Determine the (X, Y) coordinate at the center of the cell enclosing the given text.  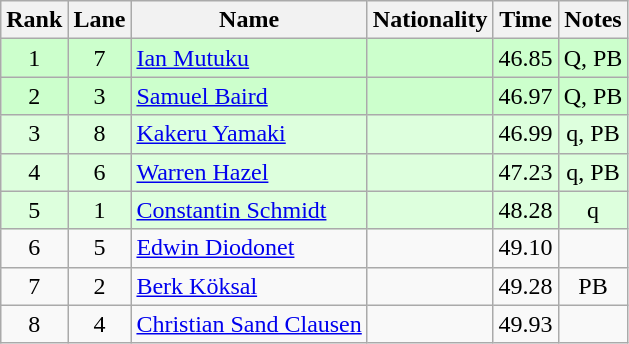
Time (526, 20)
49.93 (526, 324)
Name (249, 20)
Kakeru Yamaki (249, 134)
Rank (34, 20)
49.10 (526, 248)
PB (593, 286)
Edwin Diodonet (249, 248)
Berk Köksal (249, 286)
Christian Sand Clausen (249, 324)
47.23 (526, 172)
Ian Mutuku (249, 58)
Warren Hazel (249, 172)
46.99 (526, 134)
Lane (100, 20)
Constantin Schmidt (249, 210)
49.28 (526, 286)
46.97 (526, 96)
Nationality (430, 20)
Notes (593, 20)
48.28 (526, 210)
q (593, 210)
46.85 (526, 58)
Samuel Baird (249, 96)
